From the cell containing the given text, extract its center point as [x, y] coordinate. 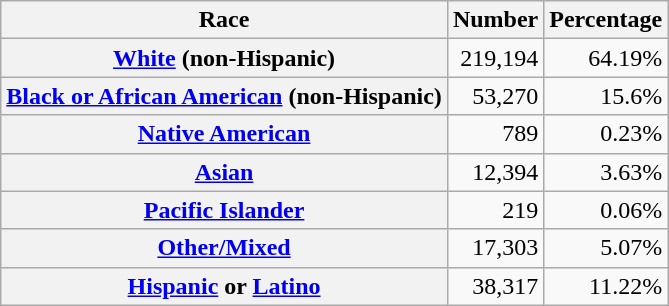
0.06% [606, 210]
Percentage [606, 20]
38,317 [495, 286]
Asian [224, 172]
0.23% [606, 134]
15.6% [606, 96]
17,303 [495, 248]
11.22% [606, 286]
64.19% [606, 58]
5.07% [606, 248]
3.63% [606, 172]
Other/Mixed [224, 248]
53,270 [495, 96]
Number [495, 20]
Native American [224, 134]
789 [495, 134]
12,394 [495, 172]
Hispanic or Latino [224, 286]
Pacific Islander [224, 210]
Race [224, 20]
219 [495, 210]
219,194 [495, 58]
White (non-Hispanic) [224, 58]
Black or African American (non-Hispanic) [224, 96]
